Return (X, Y) of the center of cell containing provided text 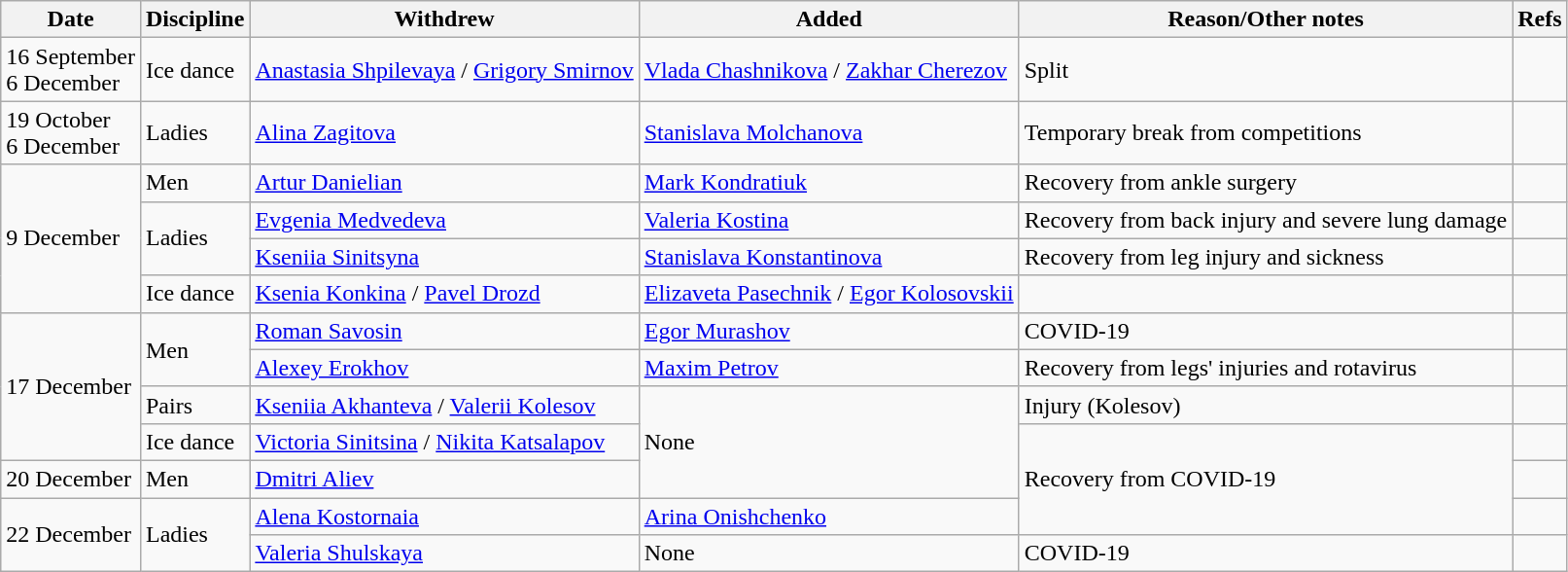
Stanislava Konstantinova (828, 257)
Recovery from COVID-19 (1266, 479)
Valeria Kostina (828, 220)
Withdrew (444, 19)
Vlada Chashnikova / Zakhar Cherezov (828, 70)
Artur Danielian (444, 183)
Pairs (194, 405)
Recovery from ankle surgery (1266, 183)
Kseniia Akhanteva / Valerii Kolesov (444, 405)
Evgenia Medvedeva (444, 220)
Discipline (194, 19)
Alena Kostornaia (444, 517)
19 October6 December (71, 132)
20 December (71, 479)
Kseniia Sinitsyna (444, 257)
Refs (1540, 19)
Roman Savosin (444, 331)
Arina Onishchenko (828, 517)
Recovery from back injury and severe lung damage (1266, 220)
17 December (71, 386)
Recovery from leg injury and sickness (1266, 257)
16 September6 December (71, 70)
Anastasia Shpilevaya / Grigory Smirnov (444, 70)
9 December (71, 238)
22 December (71, 535)
Recovery from legs' injuries and rotavirus (1266, 368)
Split (1266, 70)
Dmitri Aliev (444, 479)
Maxim Petrov (828, 368)
Stanislava Molchanova (828, 132)
Valeria Shulskaya (444, 554)
Elizaveta Pasechnik / Egor Kolosovskii (828, 294)
Mark Kondratiuk (828, 183)
Reason/Other notes (1266, 19)
Alexey Erokhov (444, 368)
Victoria Sinitsina / Nikita Katsalapov (444, 442)
Egor Murashov (828, 331)
Added (828, 19)
Date (71, 19)
Injury (Kolesov) (1266, 405)
Ksenia Konkina / Pavel Drozd (444, 294)
Temporary break from competitions (1266, 132)
Alina Zagitova (444, 132)
